Search for the cell housing the specified text and yield its [x, y] center coordinate. 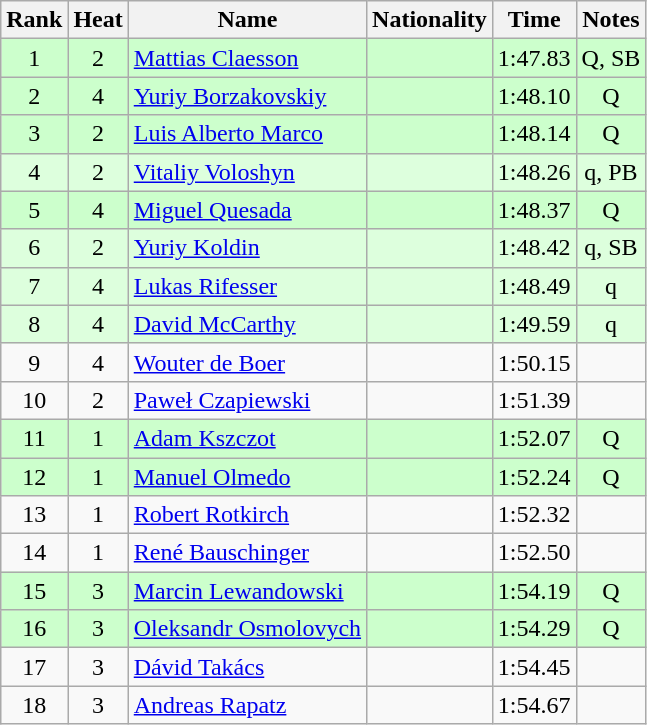
1:52.24 [534, 477]
1:47.83 [534, 58]
René Bauschinger [247, 553]
Notes [611, 20]
Miguel Quesada [247, 210]
1:54.19 [534, 591]
Adam Kszczot [247, 438]
Luis Alberto Marco [247, 134]
q, SB [611, 248]
Mattias Claesson [247, 58]
5 [34, 210]
1:48.10 [534, 96]
Dávid Takács [247, 667]
1:54.45 [534, 667]
Yuriy Koldin [247, 248]
Q, SB [611, 58]
Vitaliy Voloshyn [247, 172]
Time [534, 20]
1:48.14 [534, 134]
1:52.32 [534, 515]
1:52.50 [534, 553]
Name [247, 20]
Yuriy Borzakovskiy [247, 96]
10 [34, 400]
1:48.37 [534, 210]
Heat [98, 20]
8 [34, 324]
1:54.67 [534, 705]
Marcin Lewandowski [247, 591]
Paweł Czapiewski [247, 400]
1:50.15 [534, 362]
Oleksandr Osmolovych [247, 629]
1:48.42 [534, 248]
1:49.59 [534, 324]
15 [34, 591]
Andreas Rapatz [247, 705]
1:54.29 [534, 629]
Manuel Olmedo [247, 477]
Lukas Rifesser [247, 286]
1:48.49 [534, 286]
6 [34, 248]
Wouter de Boer [247, 362]
17 [34, 667]
David McCarthy [247, 324]
11 [34, 438]
14 [34, 553]
12 [34, 477]
9 [34, 362]
7 [34, 286]
Robert Rotkirch [247, 515]
q, PB [611, 172]
Nationality [430, 20]
1:51.39 [534, 400]
18 [34, 705]
1:52.07 [534, 438]
16 [34, 629]
Rank [34, 20]
13 [34, 515]
1:48.26 [534, 172]
